Find where the given text appears and provide that cell's center as (x, y) coordinate. 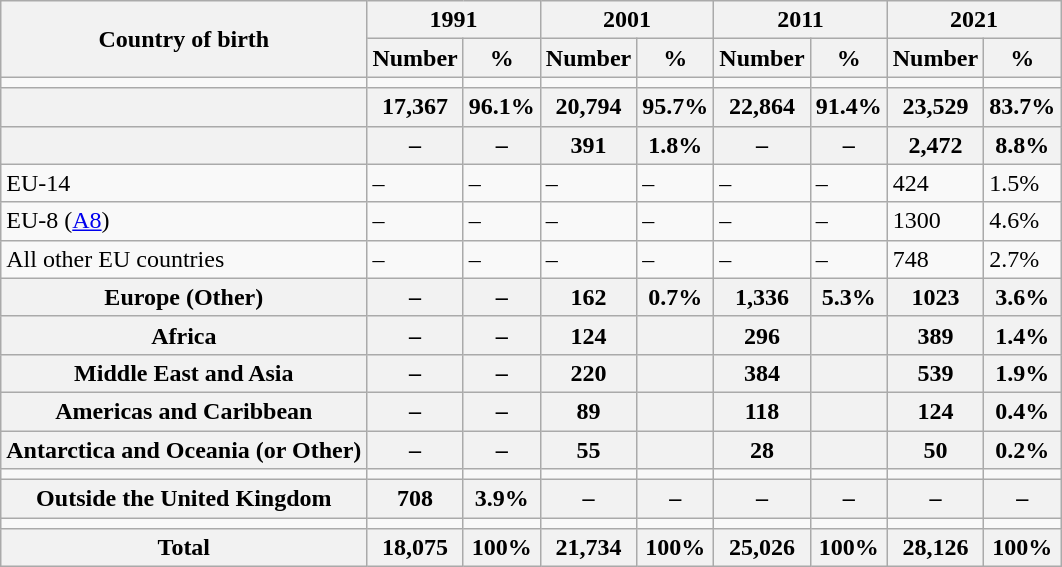
All other EU countries (184, 259)
8.8% (1022, 145)
28,126 (935, 548)
28 (762, 449)
0.7% (676, 297)
296 (762, 335)
91.4% (848, 107)
4.6% (1022, 221)
0.2% (1022, 449)
2,472 (935, 145)
55 (588, 449)
391 (588, 145)
17,367 (415, 107)
3.6% (1022, 297)
0.4% (1022, 411)
18,075 (415, 548)
20,794 (588, 107)
1.5% (1022, 183)
708 (415, 499)
21,734 (588, 548)
25,026 (762, 548)
539 (935, 373)
424 (935, 183)
1.9% (1022, 373)
1.8% (676, 145)
118 (762, 411)
22,864 (762, 107)
50 (935, 449)
Middle East and Asia (184, 373)
Total (184, 548)
Americas and Caribbean (184, 411)
1023 (935, 297)
389 (935, 335)
23,529 (935, 107)
1991 (454, 20)
5.3% (848, 297)
89 (588, 411)
1.4% (1022, 335)
Africa (184, 335)
2011 (800, 20)
2001 (626, 20)
83.7% (1022, 107)
Country of birth (184, 39)
3.9% (502, 499)
EU-14 (184, 183)
EU-8 (A8) (184, 221)
Europe (Other) (184, 297)
748 (935, 259)
1,336 (762, 297)
Outside the United Kingdom (184, 499)
2021 (974, 20)
2.7% (1022, 259)
1300 (935, 221)
Antarctica and Oceania (or Other) (184, 449)
162 (588, 297)
220 (588, 373)
96.1% (502, 107)
384 (762, 373)
95.7% (676, 107)
